Return [X, Y] of the center of cell containing provided text 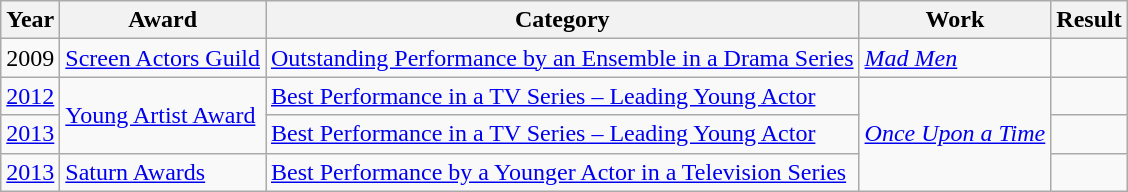
Saturn Awards [163, 172]
Best Performance by a Younger Actor in a Television Series [563, 172]
Mad Men [955, 58]
Year [30, 20]
Award [163, 20]
Once Upon a Time [955, 134]
Outstanding Performance by an Ensemble in a Drama Series [563, 58]
2012 [30, 96]
Work [955, 20]
Result [1089, 20]
Screen Actors Guild [163, 58]
Category [563, 20]
Young Artist Award [163, 115]
2009 [30, 58]
